Find where the given text appears and provide that cell's center as [X, Y] coordinate. 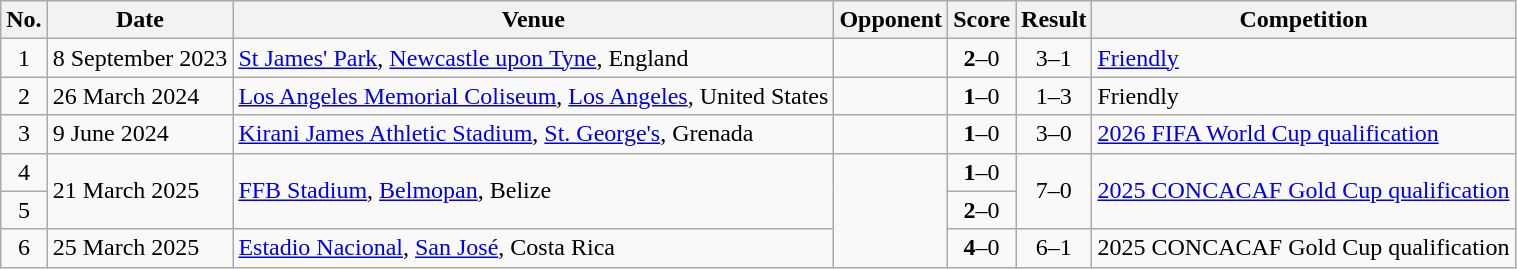
Venue [534, 20]
Opponent [891, 20]
6 [24, 248]
21 March 2025 [140, 191]
4–0 [982, 248]
3–0 [1054, 134]
2026 FIFA World Cup qualification [1304, 134]
No. [24, 20]
Date [140, 20]
2 [24, 96]
9 June 2024 [140, 134]
4 [24, 172]
6–1 [1054, 248]
26 March 2024 [140, 96]
Result [1054, 20]
Los Angeles Memorial Coliseum, Los Angeles, United States [534, 96]
Estadio Nacional, San José, Costa Rica [534, 248]
7–0 [1054, 191]
FFB Stadium, Belmopan, Belize [534, 191]
3 [24, 134]
8 September 2023 [140, 58]
Competition [1304, 20]
St James' Park, Newcastle upon Tyne, England [534, 58]
25 March 2025 [140, 248]
Kirani James Athletic Stadium, St. George's, Grenada [534, 134]
Score [982, 20]
1 [24, 58]
1–3 [1054, 96]
3–1 [1054, 58]
5 [24, 210]
